Pinpoint the cell where the given text exists, returning its [X, Y] midpoint coordinate. 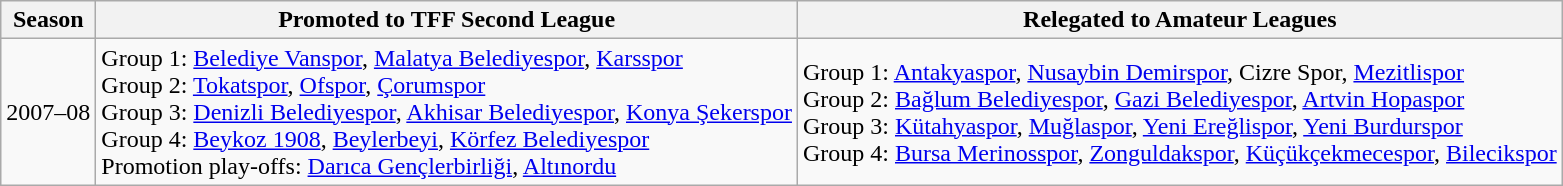
Season [48, 20]
2007–08 [48, 112]
Promoted to TFF Second League [447, 20]
Relegated to Amateur Leagues [1180, 20]
